Find where the given text appears and provide that cell's center as (x, y) coordinate. 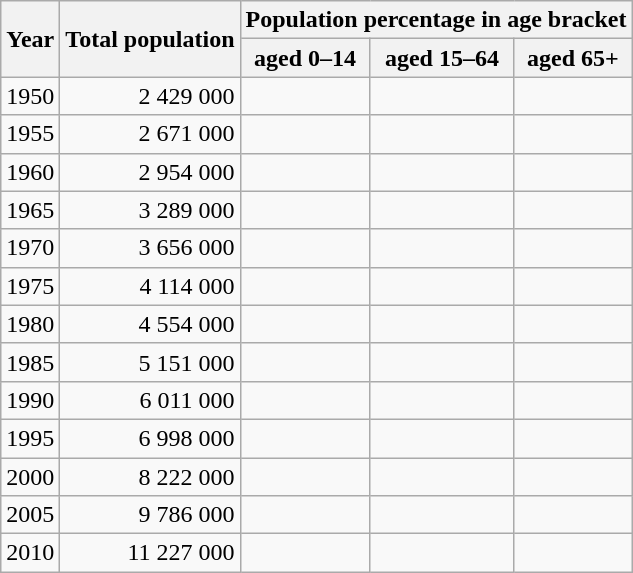
aged 0–14 (305, 58)
1975 (30, 286)
8 222 000 (150, 477)
9 786 000 (150, 515)
Year (30, 39)
1990 (30, 400)
1985 (30, 362)
1960 (30, 172)
4 114 000 (150, 286)
aged 15–64 (442, 58)
1980 (30, 324)
5 151 000 (150, 362)
Population percentage in age bracket (436, 20)
6 998 000 (150, 438)
2010 (30, 553)
3 289 000 (150, 210)
6 011 000 (150, 400)
3 656 000 (150, 248)
4 554 000 (150, 324)
1965 (30, 210)
1970 (30, 248)
2 429 000 (150, 96)
aged 65+ (573, 58)
2 671 000 (150, 134)
1995 (30, 438)
2000 (30, 477)
2005 (30, 515)
1950 (30, 96)
1955 (30, 134)
Total population (150, 39)
11 227 000 (150, 553)
2 954 000 (150, 172)
